Locate the cell with the specified text and output its (X, Y) center coordinate. 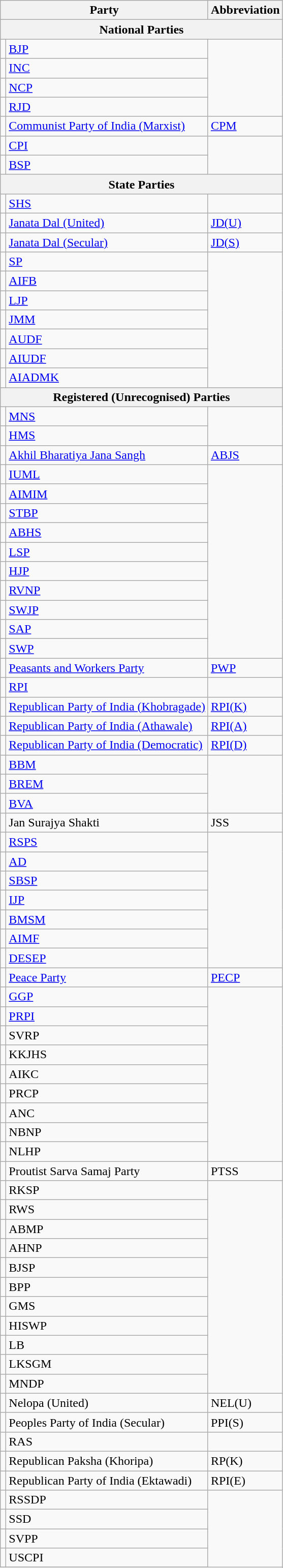
PECP (245, 977)
RPI(E) (245, 1481)
IUML (107, 474)
SSD (107, 1519)
AIMIM (107, 494)
LJP (107, 300)
RSSDP (107, 1500)
CPI (107, 145)
AIADMK (107, 378)
Akhil Bharatiya Jana Sangh (107, 455)
AUDF (107, 339)
Republican Party of India (Athawale) (107, 726)
Janata Dal (Secular) (107, 242)
BSP (107, 165)
Party (105, 10)
RPI(K) (245, 706)
SWJP (107, 610)
NBNP (107, 1132)
RP(K) (245, 1461)
BBM (107, 764)
BJSP (107, 1268)
HISWP (107, 1326)
ABHS (107, 532)
National Parties (141, 29)
State Parties (141, 184)
Republican Party of India (Democratic) (107, 745)
GGP (107, 997)
Republican Party of India (Ektawadi) (107, 1481)
RSPS (107, 842)
RPI(D) (245, 745)
SVRP (107, 1035)
BMSM (107, 919)
SVPP (107, 1539)
NLHP (107, 1151)
NEL(U) (245, 1403)
RJD (107, 107)
MNDP (107, 1383)
ABJS (245, 455)
PWP (245, 668)
HJP (107, 571)
MNS (107, 416)
ANC (107, 1113)
RPI (107, 687)
BVA (107, 803)
PTSS (245, 1171)
Peace Party (107, 977)
IJP (107, 900)
PRPI (107, 1016)
Peoples Party of India (Secular) (107, 1422)
RPI(A) (245, 726)
Republican Paksha (Khoripa) (107, 1461)
SBSP (107, 881)
Proutist Sarva Samaj Party (107, 1171)
RKSP (107, 1190)
KKJHS (107, 1055)
AD (107, 862)
AIFB (107, 281)
RAS (107, 1441)
RVNP (107, 591)
Jan Surajya Shakti (107, 822)
HMS (107, 436)
LB (107, 1345)
DESEP (107, 958)
AIMF (107, 939)
Nelopa (United) (107, 1403)
Peasants and Workers Party (107, 668)
SHS (107, 203)
JSS (245, 822)
USCPI (107, 1558)
Republican Party of India (Khobragade) (107, 706)
Abbreviation (245, 10)
LSP (107, 551)
Registered (Unrecognised) Parties (141, 397)
Janata Dal (United) (107, 223)
PPI(S) (245, 1422)
JD(U) (245, 223)
AHNP (107, 1248)
GMS (107, 1306)
SWP (107, 649)
BREM (107, 784)
ABMP (107, 1229)
STBP (107, 513)
JD(S) (245, 242)
NCP (107, 87)
Communist Party of India (Marxist) (107, 126)
SP (107, 262)
AIUDF (107, 358)
BJP (107, 49)
AIKC (107, 1074)
CPM (245, 126)
JMM (107, 320)
SAP (107, 629)
INC (107, 68)
PRCP (107, 1093)
RWS (107, 1210)
BPP (107, 1287)
LKSGM (107, 1364)
